Detect which cell encompasses the target text, then output its [x, y] center coordinate. 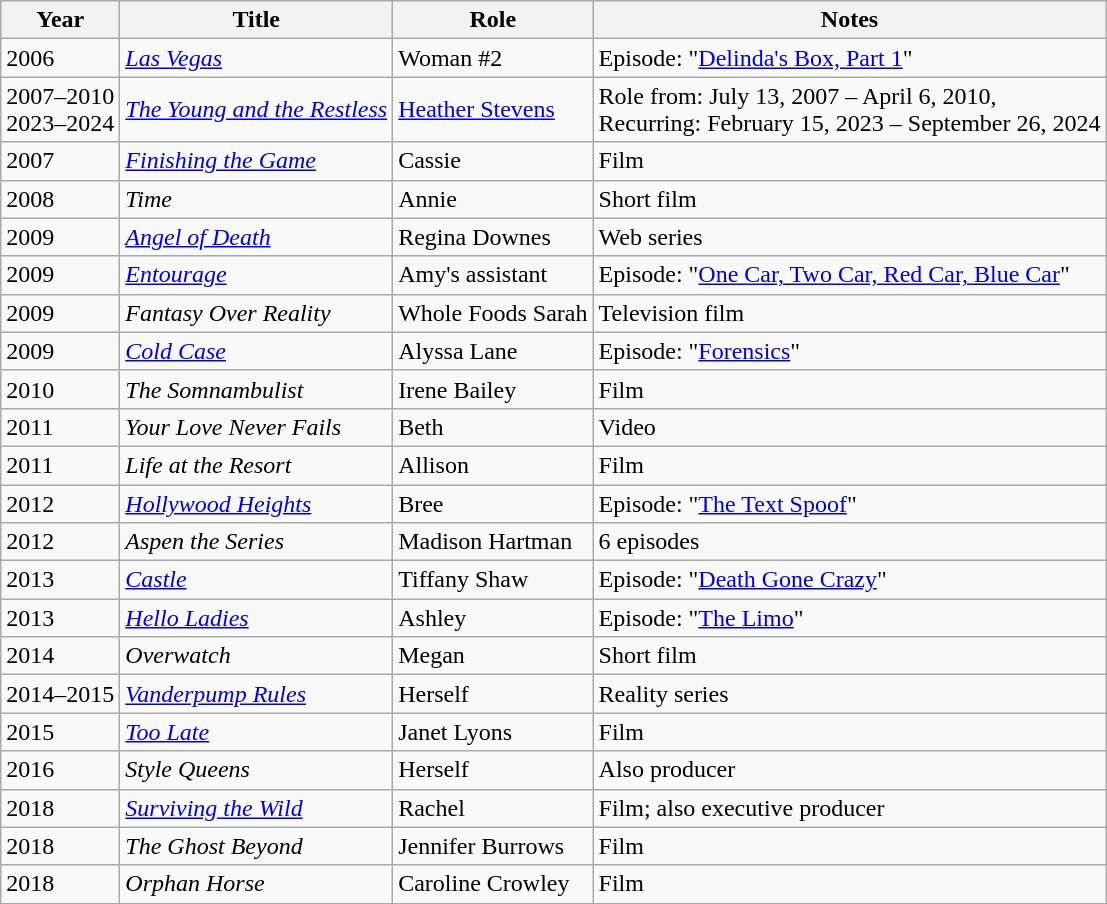
Woman #2 [493, 58]
Alyssa Lane [493, 351]
Hollywood Heights [256, 503]
2014 [60, 656]
2006 [60, 58]
Hello Ladies [256, 618]
Web series [850, 237]
Cold Case [256, 351]
Surviving the Wild [256, 808]
Film; also executive producer [850, 808]
2014–2015 [60, 694]
2007 [60, 161]
Episode: "Forensics" [850, 351]
Title [256, 20]
Annie [493, 199]
Las Vegas [256, 58]
Caroline Crowley [493, 884]
Reality series [850, 694]
Year [60, 20]
Television film [850, 313]
Overwatch [256, 656]
2010 [60, 389]
Episode: "Death Gone Crazy" [850, 580]
Life at the Resort [256, 465]
Finishing the Game [256, 161]
6 episodes [850, 542]
Entourage [256, 275]
Vanderpump Rules [256, 694]
Janet Lyons [493, 732]
Role from: July 13, 2007 – April 6, 2010, Recurring: February 15, 2023 – September 26, 2024 [850, 110]
Madison Hartman [493, 542]
Video [850, 427]
Aspen the Series [256, 542]
2007–2010 2023–2024 [60, 110]
Notes [850, 20]
Time [256, 199]
Cassie [493, 161]
Castle [256, 580]
Episode: "Delinda's Box, Part 1" [850, 58]
The Somnambulist [256, 389]
Allison [493, 465]
Episode: "The Text Spoof" [850, 503]
The Ghost Beyond [256, 846]
Your Love Never Fails [256, 427]
Role [493, 20]
The Young and the Restless [256, 110]
2008 [60, 199]
2015 [60, 732]
Orphan Horse [256, 884]
Style Queens [256, 770]
Amy's assistant [493, 275]
Too Late [256, 732]
Irene Bailey [493, 389]
Megan [493, 656]
Ashley [493, 618]
Heather Stevens [493, 110]
Beth [493, 427]
Tiffany Shaw [493, 580]
Bree [493, 503]
Rachel [493, 808]
Episode: "The Limo" [850, 618]
Angel of Death [256, 237]
Whole Foods Sarah [493, 313]
2016 [60, 770]
Fantasy Over Reality [256, 313]
Jennifer Burrows [493, 846]
Episode: "One Car, Two Car, Red Car, Blue Car" [850, 275]
Regina Downes [493, 237]
Also producer [850, 770]
